Scan for the cell matching the given text and deliver its (X, Y) coordinate at center. 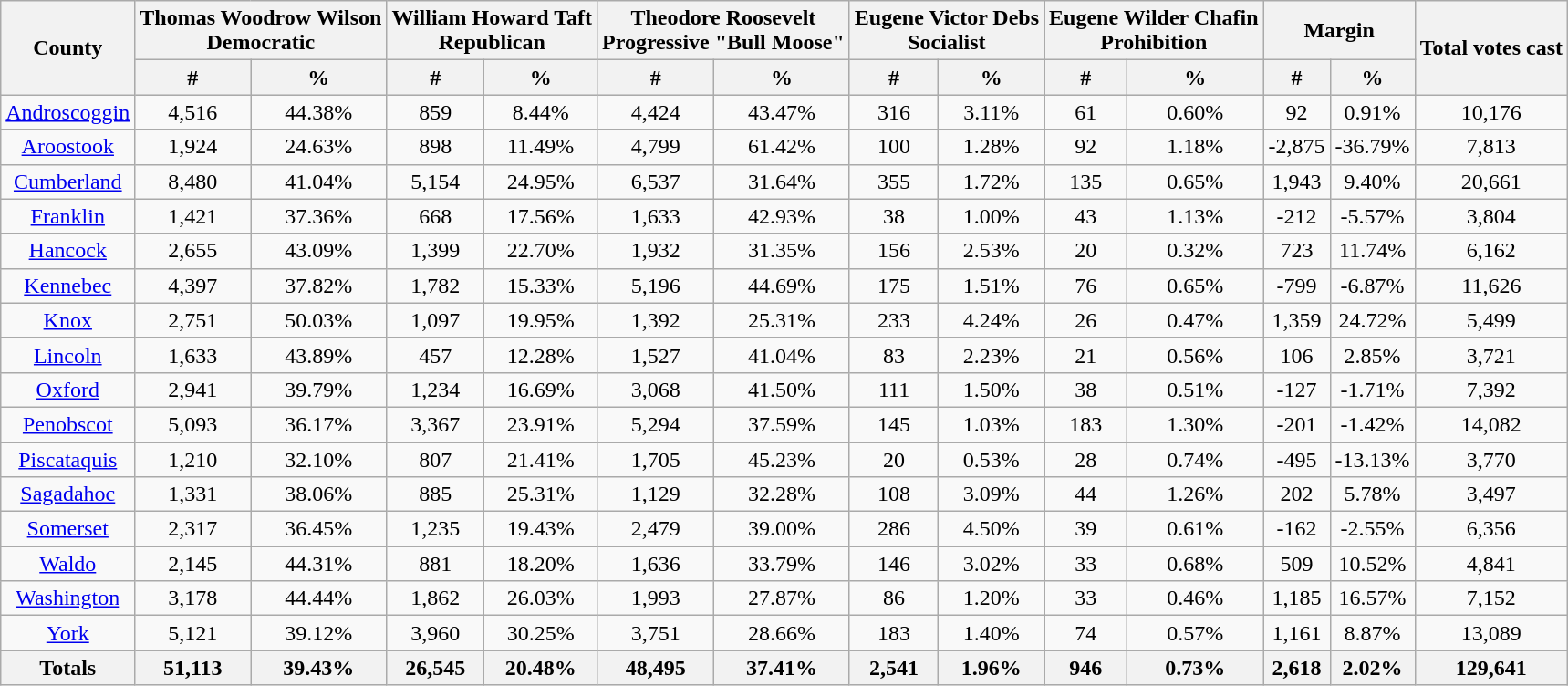
27.87% (782, 598)
-6.87% (1372, 286)
43.89% (319, 355)
37.41% (782, 668)
4,397 (193, 286)
-1.71% (1372, 390)
1,399 (436, 251)
-799 (1297, 286)
County (67, 47)
36.17% (319, 424)
807 (436, 459)
1.50% (992, 390)
44 (1085, 494)
6,162 (1491, 251)
8.44% (541, 112)
1,210 (193, 459)
36.45% (319, 529)
83 (894, 355)
0.74% (1195, 459)
-212 (1297, 216)
30.25% (541, 633)
-495 (1297, 459)
3,721 (1491, 355)
Waldo (67, 564)
355 (894, 182)
-5.57% (1372, 216)
44.69% (782, 286)
-2,875 (1297, 147)
1.28% (992, 147)
108 (894, 494)
7,813 (1491, 147)
1,421 (193, 216)
39 (1085, 529)
146 (894, 564)
1,993 (655, 598)
1,359 (1297, 320)
859 (436, 112)
Oxford (67, 390)
32.10% (319, 459)
1,235 (436, 529)
6,537 (655, 182)
8,480 (193, 182)
135 (1085, 182)
316 (894, 112)
885 (436, 494)
0.47% (1195, 320)
2,618 (1297, 668)
2.02% (1372, 668)
1,943 (1297, 182)
28.66% (782, 633)
26,545 (436, 668)
5,499 (1491, 320)
457 (436, 355)
4.50% (992, 529)
3.09% (992, 494)
Totals (67, 668)
1,331 (193, 494)
1.18% (1195, 147)
1.20% (992, 598)
3.11% (992, 112)
1,932 (655, 251)
44.31% (319, 564)
13,089 (1491, 633)
1,161 (1297, 633)
1,234 (436, 390)
Lincoln (67, 355)
0.46% (1195, 598)
1,862 (436, 598)
43.47% (782, 112)
0.53% (992, 459)
202 (1297, 494)
11.49% (541, 147)
2.23% (992, 355)
Total votes cast (1491, 47)
61 (1085, 112)
4,424 (655, 112)
Somerset (67, 529)
2.85% (1372, 355)
50.03% (319, 320)
32.28% (782, 494)
Knox (67, 320)
898 (436, 147)
61.42% (782, 147)
1.51% (992, 286)
156 (894, 251)
3,770 (1491, 459)
5.78% (1372, 494)
881 (436, 564)
3,178 (193, 598)
26.03% (541, 598)
4.24% (992, 320)
-36.79% (1372, 147)
3,367 (436, 424)
0.91% (1372, 112)
Franklin (67, 216)
Eugene Victor DebsSocialist (947, 31)
1,705 (655, 459)
1,924 (193, 147)
74 (1085, 633)
0.51% (1195, 390)
21 (1085, 355)
39.79% (319, 390)
106 (1297, 355)
10,176 (1491, 112)
20,661 (1491, 182)
1.30% (1195, 424)
-1.42% (1372, 424)
William Howard TaftRepublican (493, 31)
5,196 (655, 286)
1.40% (992, 633)
5,154 (436, 182)
18.20% (541, 564)
Thomas Woodrow WilsonDemocratic (261, 31)
1.00% (992, 216)
24.72% (1372, 320)
-13.13% (1372, 459)
Sagadahoc (67, 494)
23.91% (541, 424)
Aroostook (67, 147)
38.06% (319, 494)
Theodore RooseveltProgressive "Bull Moose" (722, 31)
26 (1085, 320)
2,541 (894, 668)
Kennebec (67, 286)
111 (894, 390)
0.73% (1195, 668)
12.28% (541, 355)
17.56% (541, 216)
Piscataquis (67, 459)
2,751 (193, 320)
7,392 (1491, 390)
24.95% (541, 182)
Androscoggin (67, 112)
2,145 (193, 564)
1.03% (992, 424)
9.40% (1372, 182)
28 (1085, 459)
21.41% (541, 459)
10.52% (1372, 564)
-127 (1297, 390)
Margin (1339, 31)
946 (1085, 668)
45.23% (782, 459)
3,804 (1491, 216)
723 (1297, 251)
1,129 (655, 494)
3.02% (992, 564)
1,782 (436, 286)
1.96% (992, 668)
Eugene Wilder ChafinProhibition (1154, 31)
4,841 (1491, 564)
86 (894, 598)
0.68% (1195, 564)
41.50% (782, 390)
37.36% (319, 216)
286 (894, 529)
33.79% (782, 564)
51,113 (193, 668)
44.44% (319, 598)
-162 (1297, 529)
14,082 (1491, 424)
Penobscot (67, 424)
1,392 (655, 320)
16.69% (541, 390)
39.00% (782, 529)
1.26% (1195, 494)
11,626 (1491, 286)
2.53% (992, 251)
145 (894, 424)
100 (894, 147)
Cumberland (67, 182)
1.13% (1195, 216)
4,516 (193, 112)
0.60% (1195, 112)
1,636 (655, 564)
20.48% (541, 668)
1.72% (992, 182)
19.95% (541, 320)
7,152 (1491, 598)
5,121 (193, 633)
31.64% (782, 182)
2,479 (655, 529)
24.63% (319, 147)
43 (1085, 216)
16.57% (1372, 598)
39.43% (319, 668)
44.38% (319, 112)
3,497 (1491, 494)
Washington (67, 598)
175 (894, 286)
2,317 (193, 529)
43.09% (319, 251)
8.87% (1372, 633)
4,799 (655, 147)
1,527 (655, 355)
37.59% (782, 424)
76 (1085, 286)
2,655 (193, 251)
129,641 (1491, 668)
37.82% (319, 286)
19.43% (541, 529)
-2.55% (1372, 529)
0.57% (1195, 633)
39.12% (319, 633)
5,294 (655, 424)
1,097 (436, 320)
0.32% (1195, 251)
233 (894, 320)
11.74% (1372, 251)
6,356 (1491, 529)
31.35% (782, 251)
668 (436, 216)
1,185 (1297, 598)
42.93% (782, 216)
48,495 (655, 668)
15.33% (541, 286)
-201 (1297, 424)
509 (1297, 564)
0.61% (1195, 529)
0.56% (1195, 355)
3,751 (655, 633)
York (67, 633)
5,093 (193, 424)
2,941 (193, 390)
3,068 (655, 390)
22.70% (541, 251)
Hancock (67, 251)
3,960 (436, 633)
